Detect which cell encompasses the target text, then output its (X, Y) center coordinate. 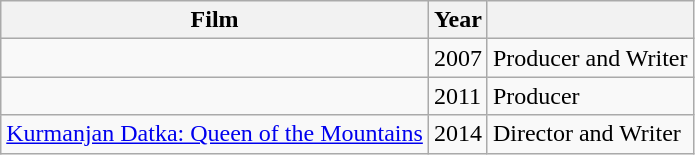
2011 (458, 96)
Producer and Writer (590, 58)
2007 (458, 58)
Year (458, 20)
Director and Writer (590, 134)
Kurmanjan Datka: Queen of the Mountains (215, 134)
2014 (458, 134)
Film (215, 20)
Producer (590, 96)
